Find where the given text appears and provide that cell's center as (x, y) coordinate. 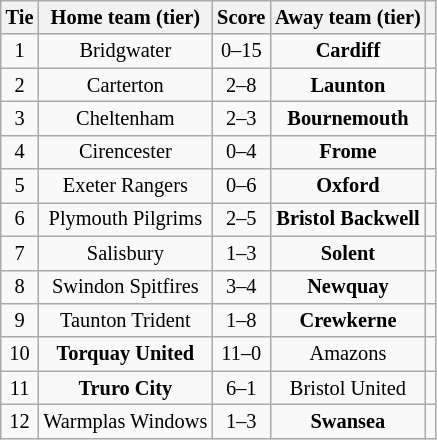
Oxford (348, 186)
2 (20, 85)
8 (20, 287)
Carterton (125, 85)
2–3 (241, 118)
1 (20, 51)
3 (20, 118)
6–1 (241, 388)
0–6 (241, 186)
Plymouth Pilgrims (125, 219)
5 (20, 186)
Warmplas Windows (125, 421)
7 (20, 253)
Taunton Trident (125, 320)
9 (20, 320)
2–8 (241, 85)
Solent (348, 253)
12 (20, 421)
0–15 (241, 51)
Truro City (125, 388)
Tie (20, 17)
1–8 (241, 320)
Cirencester (125, 152)
Bournemouth (348, 118)
11–0 (241, 354)
Frome (348, 152)
Amazons (348, 354)
2–5 (241, 219)
Newquay (348, 287)
Bristol United (348, 388)
Cheltenham (125, 118)
6 (20, 219)
Salisbury (125, 253)
0–4 (241, 152)
Crewkerne (348, 320)
Exeter Rangers (125, 186)
4 (20, 152)
Launton (348, 85)
Score (241, 17)
11 (20, 388)
Away team (tier) (348, 17)
Swindon Spitfires (125, 287)
Swansea (348, 421)
3–4 (241, 287)
10 (20, 354)
Cardiff (348, 51)
Home team (tier) (125, 17)
Torquay United (125, 354)
Bridgwater (125, 51)
Bristol Backwell (348, 219)
